For the text-containing cell, return its midpoint in [x, y] coordinate format. 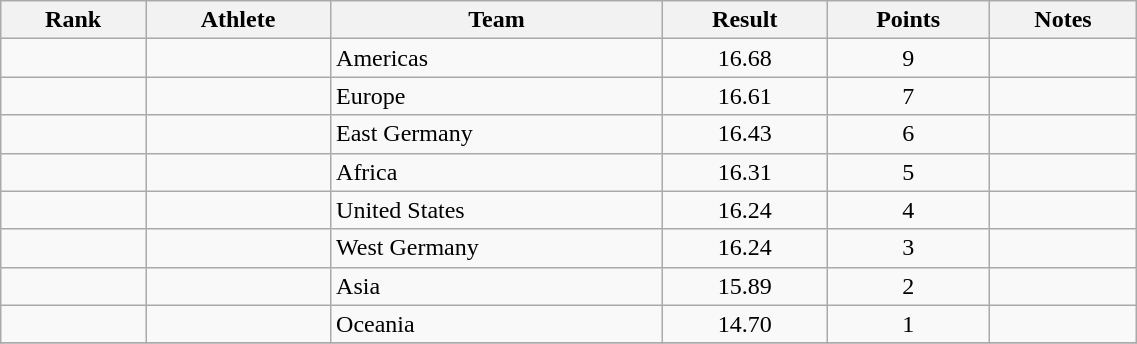
Notes [1063, 20]
15.89 [744, 286]
Result [744, 20]
16.68 [744, 58]
United States [497, 210]
East Germany [497, 134]
Team [497, 20]
Americas [497, 58]
16.43 [744, 134]
4 [908, 210]
Athlete [238, 20]
1 [908, 324]
3 [908, 248]
6 [908, 134]
Europe [497, 96]
Africa [497, 172]
16.61 [744, 96]
9 [908, 58]
2 [908, 286]
Rank [74, 20]
16.31 [744, 172]
West Germany [497, 248]
Points [908, 20]
Asia [497, 286]
Oceania [497, 324]
5 [908, 172]
7 [908, 96]
14.70 [744, 324]
